For the text-containing cell, return its midpoint in (x, y) coordinate format. 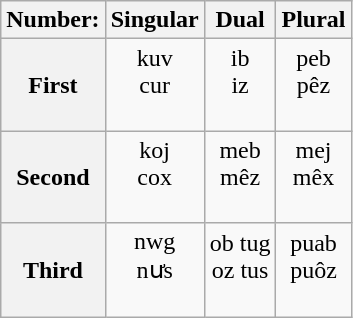
Third (53, 270)
mebmêz (240, 177)
kuvcur (154, 85)
nwgnưs (154, 270)
puabpuôz (314, 270)
ibiz (240, 85)
kojcox (154, 177)
Second (53, 177)
Plural (314, 20)
ob tugoz tus (240, 270)
pebpêz (314, 85)
Dual (240, 20)
Number: (53, 20)
mejmêx (314, 177)
First (53, 85)
Singular (154, 20)
